Detect which cell encompasses the target text, then output its [X, Y] center coordinate. 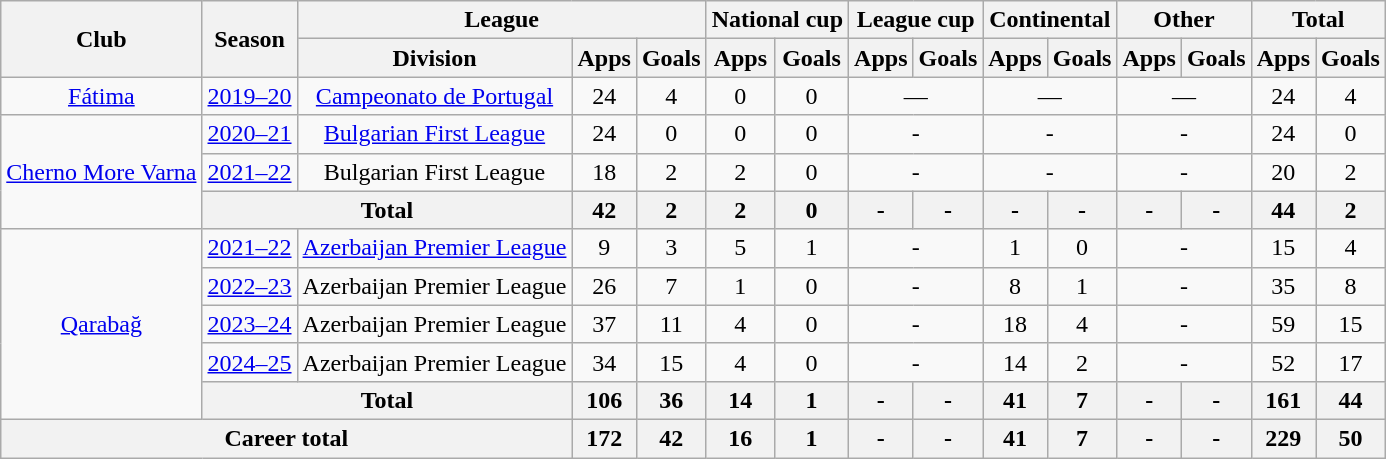
17 [1351, 362]
36 [671, 400]
50 [1351, 438]
2022–23 [250, 286]
Cherno More Varna [102, 172]
2020–21 [250, 134]
37 [604, 324]
National cup [777, 20]
2024–25 [250, 362]
Other [1184, 20]
59 [1283, 324]
229 [1283, 438]
3 [671, 248]
Fátima [102, 96]
35 [1283, 286]
34 [604, 362]
9 [604, 248]
16 [740, 438]
Qarabağ [102, 324]
26 [604, 286]
106 [604, 400]
League [502, 20]
Career total [286, 438]
Campeonato de Portugal [434, 96]
2023–24 [250, 324]
Continental [1050, 20]
11 [671, 324]
Club [102, 39]
Division [434, 58]
2019–20 [250, 96]
League cup [916, 20]
161 [1283, 400]
172 [604, 438]
Season [250, 39]
20 [1283, 172]
52 [1283, 362]
5 [740, 248]
